Extract the [X, Y] coordinate from the center of the cell holding the provided text.  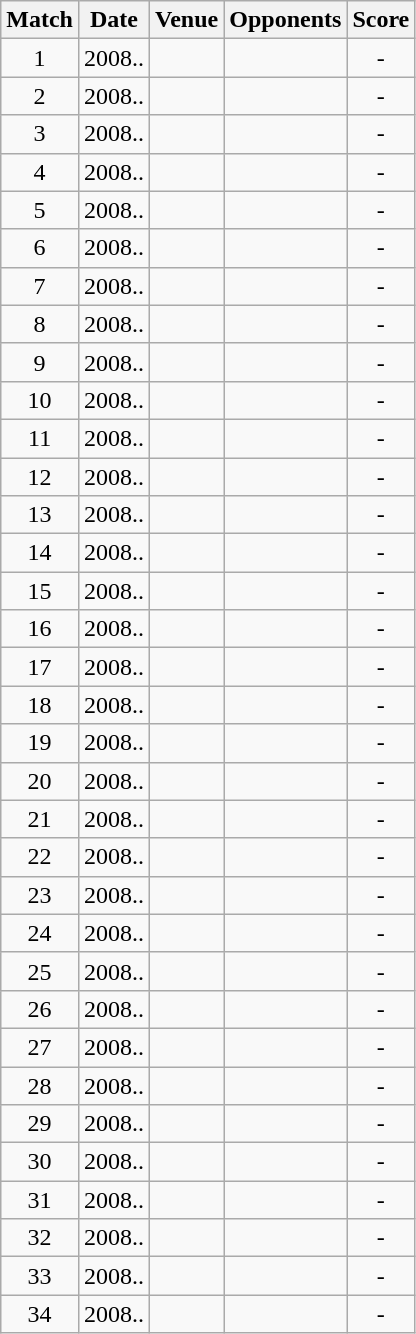
34 [40, 1314]
19 [40, 743]
27 [40, 1047]
Venue [187, 20]
11 [40, 438]
10 [40, 400]
30 [40, 1162]
Date [114, 20]
29 [40, 1124]
Score [381, 20]
13 [40, 515]
2 [40, 96]
Opponents [286, 20]
Match [40, 20]
9 [40, 362]
12 [40, 477]
33 [40, 1276]
26 [40, 1009]
32 [40, 1238]
14 [40, 553]
4 [40, 172]
6 [40, 248]
25 [40, 971]
1 [40, 58]
3 [40, 134]
31 [40, 1200]
15 [40, 591]
20 [40, 781]
17 [40, 667]
8 [40, 324]
16 [40, 629]
22 [40, 857]
24 [40, 933]
28 [40, 1085]
21 [40, 819]
23 [40, 895]
7 [40, 286]
18 [40, 705]
5 [40, 210]
